Locate the cell with the specified text and output its [X, Y] center coordinate. 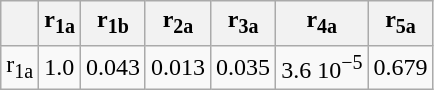
r5a [400, 23]
r1b [112, 23]
3.6 10−5 [322, 68]
0.043 [112, 68]
r2a [178, 23]
1.0 [60, 68]
0.035 [244, 68]
r3a [244, 23]
r4a [322, 23]
0.013 [178, 68]
0.679 [400, 68]
